Return (x, y) of the center of cell containing provided text 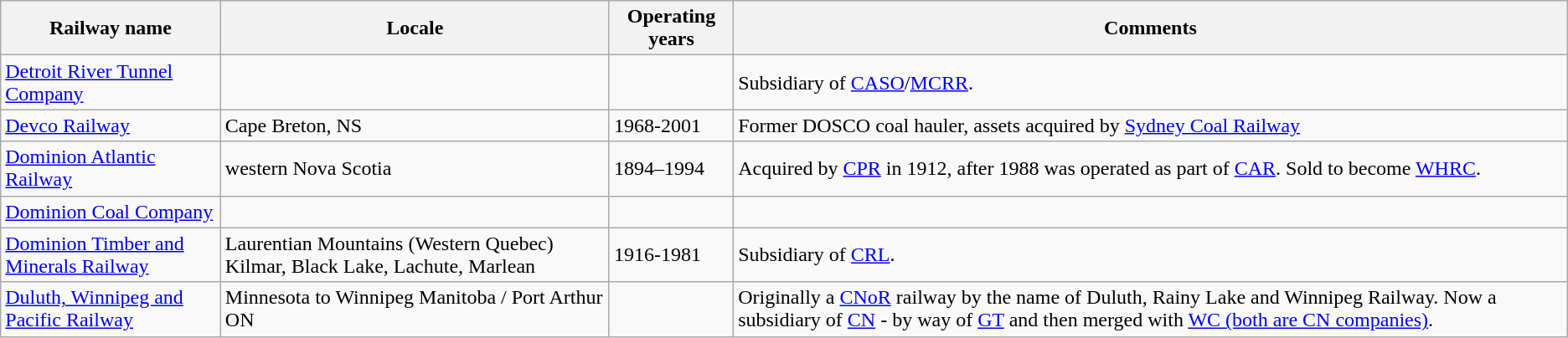
Locale (415, 28)
Former DOSCO coal hauler, assets acquired by Sydney Coal Railway (1151, 125)
Duluth, Winnipeg and Pacific Railway (111, 310)
Subsidiary of CRL. (1151, 254)
Operating years (671, 28)
Subsidiary of CASO/MCRR. (1151, 82)
Minnesota to Winnipeg Manitoba / Port Arthur ON (415, 310)
Cape Breton, NS (415, 125)
Detroit River Tunnel Company (111, 82)
1894–1994 (671, 169)
Railway name (111, 28)
Dominion Timber and Minerals Railway (111, 254)
western Nova Scotia (415, 169)
Dominion Coal Company (111, 212)
1916-1981 (671, 254)
Devco Railway (111, 125)
Laurentian Mountains (Western Quebec) Kilmar, Black Lake, Lachute, Marlean (415, 254)
Dominion Atlantic Railway (111, 169)
Acquired by CPR in 1912, after 1988 was operated as part of CAR. Sold to become WHRC. (1151, 169)
1968-2001 (671, 125)
Comments (1151, 28)
